Return [X, Y] of the center of cell containing provided text 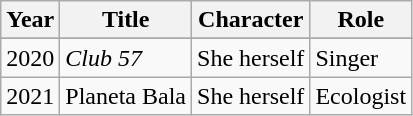
Ecologist [361, 96]
Year [30, 20]
Role [361, 20]
Club 57 [126, 58]
Title [126, 20]
Character [251, 20]
2020 [30, 58]
Planeta Bala [126, 96]
Singer [361, 58]
2021 [30, 96]
